Output the [x, y] coordinate of the center of the cell containing the given text.  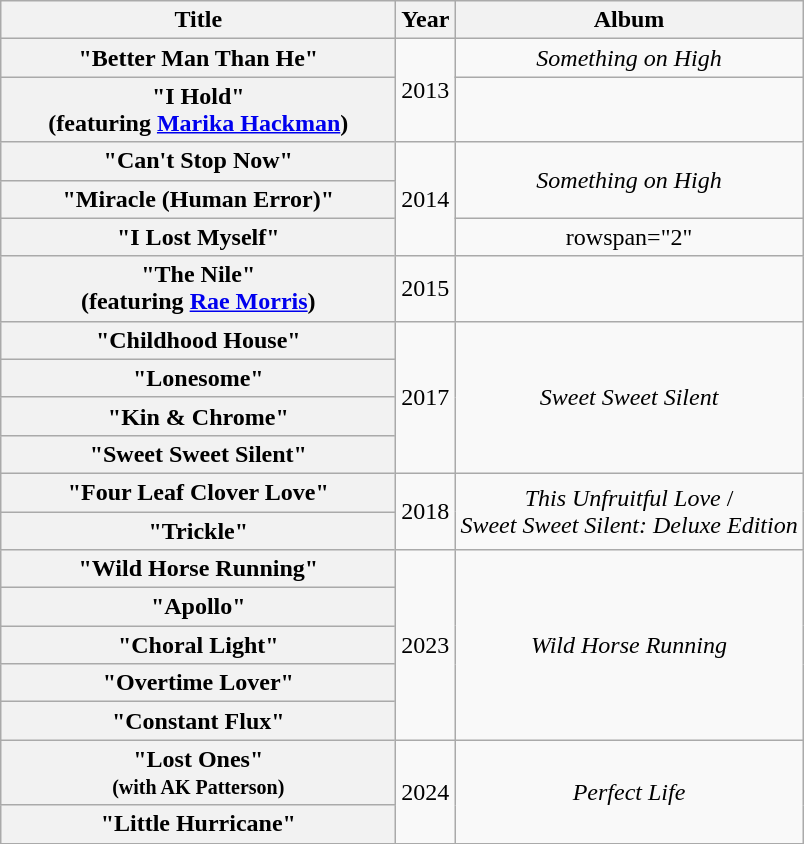
This Unfruitful Love / Sweet Sweet Silent: Deluxe Edition [629, 511]
"Wild Horse Running" [198, 569]
2017 [426, 397]
"Can't Stop Now" [198, 161]
"Apollo" [198, 607]
2015 [426, 288]
"I Hold" (featuring Marika Hackman) [198, 110]
Year [426, 20]
2024 [426, 792]
"I Lost Myself" [198, 237]
Sweet Sweet Silent [629, 397]
Wild Horse Running [629, 645]
"Overtime Lover" [198, 683]
"Childhood House" [198, 340]
"Constant Flux" [198, 721]
rowspan="2" [629, 237]
Perfect Life [629, 792]
2018 [426, 511]
"Little Hurricane" [198, 824]
2023 [426, 645]
2013 [426, 90]
"Lost Ones"(with AK Patterson) [198, 772]
"Four Leaf Clover Love" [198, 492]
2014 [426, 199]
Album [629, 20]
"Kin & Chrome" [198, 416]
"Miracle (Human Error)" [198, 199]
"Choral Light" [198, 645]
"Lonesome" [198, 378]
"Trickle" [198, 531]
"Better Man Than He" [198, 58]
"Sweet Sweet Silent" [198, 454]
Title [198, 20]
"The Nile"(featuring Rae Morris) [198, 288]
